Pinpoint the cell where the given text exists, returning its [X, Y] midpoint coordinate. 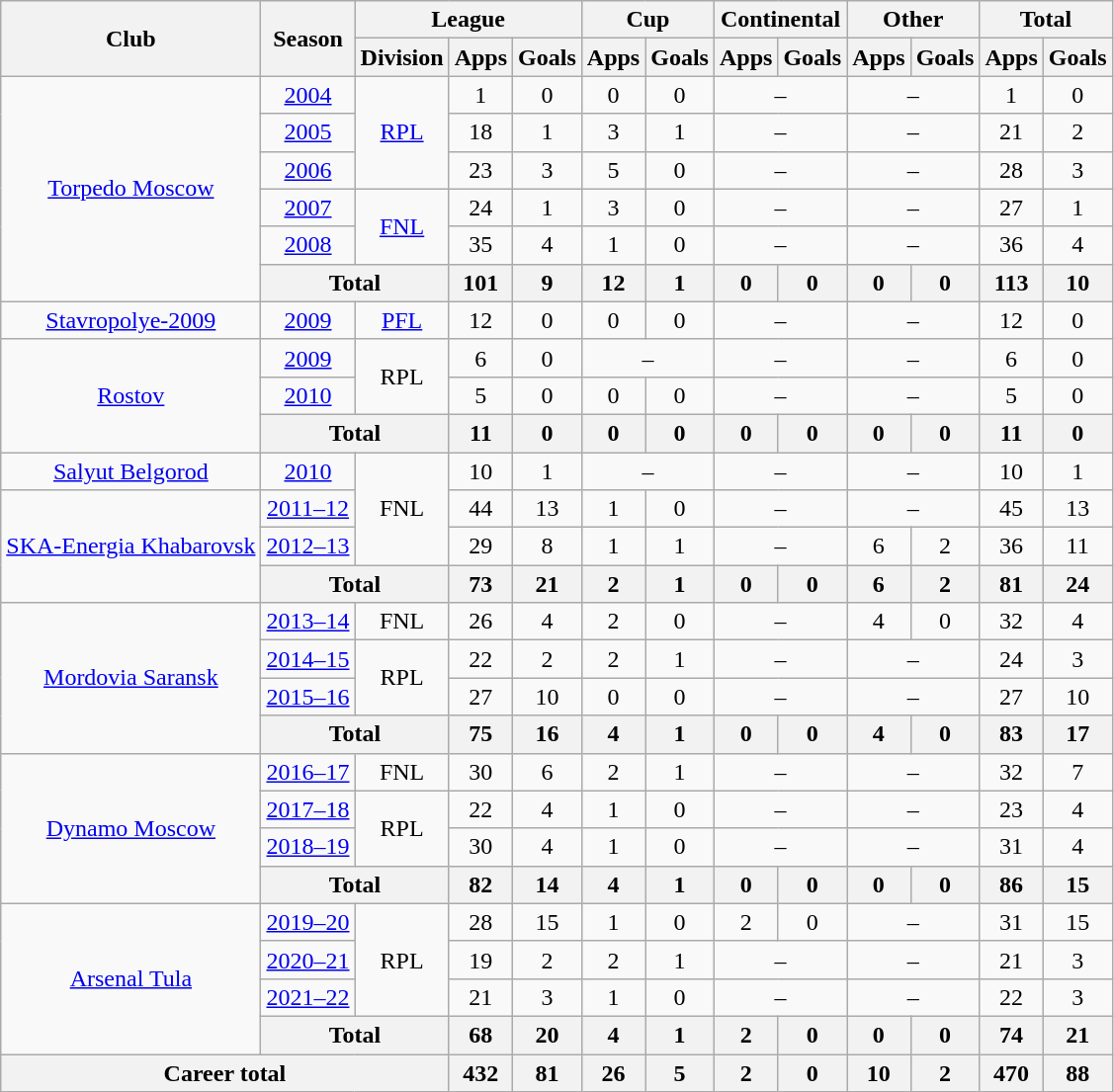
2014–15 [308, 659]
82 [480, 884]
Continental [780, 20]
2015–16 [308, 697]
88 [1077, 1072]
Salyut Belgorod [130, 471]
83 [1011, 734]
2016–17 [308, 772]
113 [1011, 283]
2006 [308, 170]
Season [308, 39]
86 [1011, 884]
2017–18 [308, 809]
68 [480, 1035]
29 [480, 546]
Club [130, 39]
Dynamo Moscow [130, 828]
Rostov [130, 395]
2005 [308, 132]
73 [480, 584]
432 [480, 1072]
7 [1077, 772]
44 [480, 509]
2020–21 [308, 960]
Division [401, 57]
20 [548, 1035]
PFL [401, 320]
Mordovia Saransk [130, 678]
2007 [308, 208]
17 [1077, 734]
2004 [308, 95]
45 [1011, 509]
75 [480, 734]
Career total [225, 1072]
2011–12 [308, 509]
14 [548, 884]
19 [480, 960]
470 [1011, 1072]
35 [480, 245]
Arsenal Tula [130, 978]
League [469, 20]
2008 [308, 245]
2012–13 [308, 546]
9 [548, 283]
SKA-Energia Khabarovsk [130, 546]
Cup [647, 20]
2021–22 [308, 997]
101 [480, 283]
74 [1011, 1035]
Torpedo Moscow [130, 189]
2018–19 [308, 847]
Stavropolye-2009 [130, 320]
8 [548, 546]
16 [548, 734]
18 [480, 132]
Other [913, 20]
2019–20 [308, 922]
2013–14 [308, 622]
